Extract the [X, Y] coordinate from the center of the cell holding the provided text.  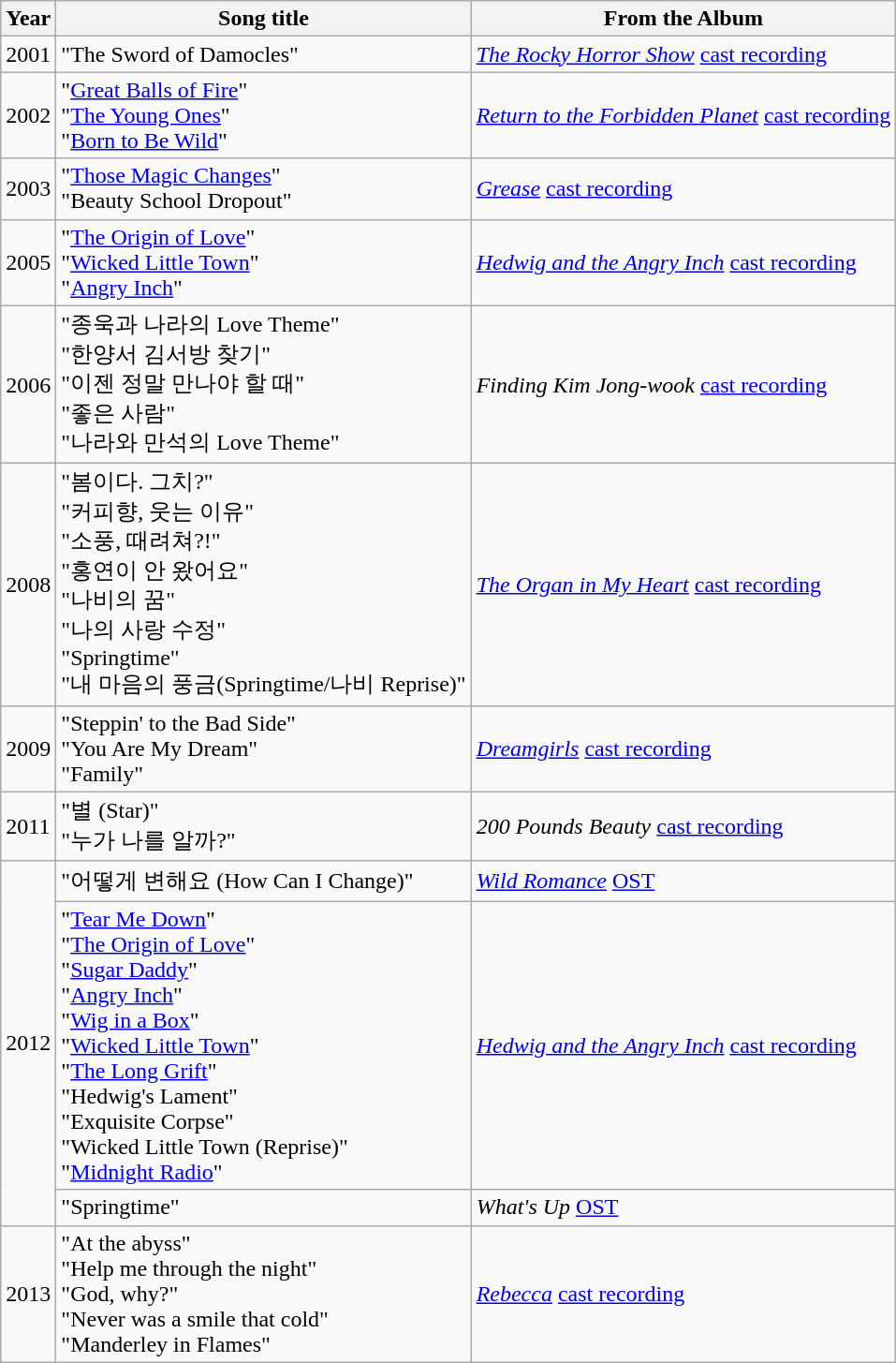
Return to the Forbidden Planet cast recording [683, 115]
"종욱과 나라의 Love Theme" "한양서 김서방 찾기" "이젠 정말 만나야 할 때" "좋은 사람" "나라와 만석의 Love Theme" [264, 384]
The Rocky Horror Show cast recording [683, 54]
2003 [28, 189]
"별 (Star)" "누가 나를 알까?" [264, 826]
2005 [28, 262]
What's Up OST [683, 1207]
Rebecca cast recording [683, 1294]
2008 [28, 585]
"어떻게 변해요 (How Can I Change)" [264, 881]
"Those Magic Changes" "Beauty School Dropout" [264, 189]
2011 [28, 826]
"봄이다. 그치?" "커피향, 웃는 이유" "소풍, 때려쳐?!" "홍연이 안 왔어요" "나비의 꿈" "나의 사랑 수정" "Springtime" "내 마음의 풍금(Springtime/나비 Reprise)" [264, 585]
2001 [28, 54]
Finding Kim Jong-wook cast recording [683, 384]
"Steppin' to the Bad Side" "You Are My Dream" "Family" [264, 748]
"The Origin of Love" "Wicked Little Town" "Angry Inch" [264, 262]
200 Pounds Beauty cast recording [683, 826]
"The Sword of Damocles" [264, 54]
Year [28, 19]
"Springtime" [264, 1207]
2002 [28, 115]
"At the abyss" "Help me through the night" "God, why?" "Never was a smile that cold" "Manderley in Flames" [264, 1294]
Wild Romance OST [683, 881]
Grease cast recording [683, 189]
2006 [28, 384]
2013 [28, 1294]
From the Album [683, 19]
2009 [28, 748]
Song title [264, 19]
"Great Balls of Fire" "The Young Ones" "Born to Be Wild" [264, 115]
The Organ in My Heart cast recording [683, 585]
2012 [28, 1044]
Dreamgirls cast recording [683, 748]
